Search for the cell housing the specified text and yield its (X, Y) center coordinate. 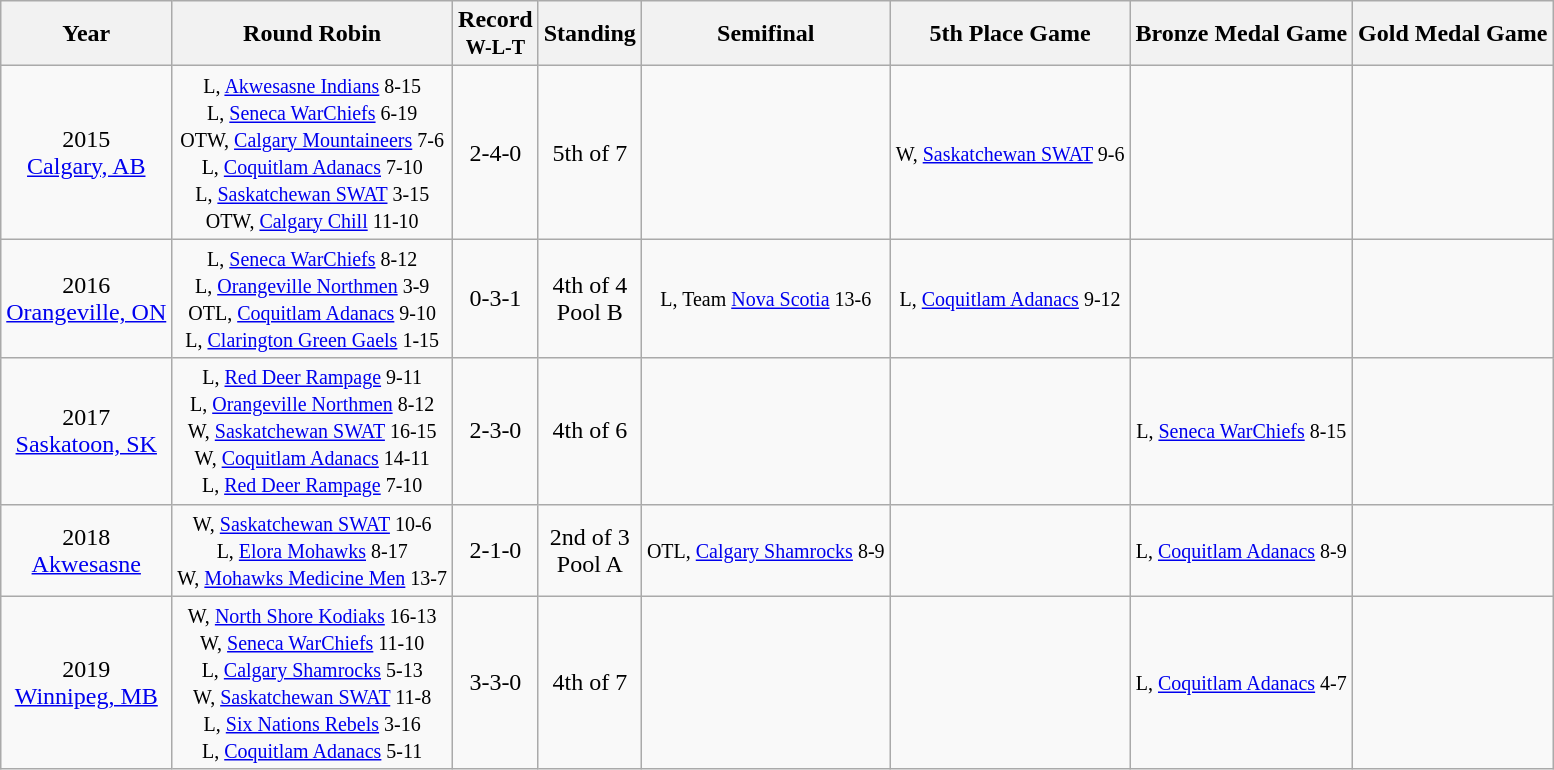
5th Place Game (1010, 34)
Bronze Medal Game (1242, 34)
Gold Medal Game (1453, 34)
4th of 7 (590, 682)
2019Winnipeg, MB (86, 682)
4th of 6 (590, 431)
0-3-1 (496, 298)
5th of 7 (590, 152)
L, Coquitlam Adanacs 9-12 (1010, 298)
3-3-0 (496, 682)
2-3-0 (496, 431)
RecordW-L-T (496, 34)
OTL, Calgary Shamrocks 8-9 (766, 550)
Round Robin (312, 34)
Standing (590, 34)
2018Akwesasne (86, 550)
2nd of 3Pool A (590, 550)
W, Saskatchewan SWAT 10-6L, Elora Mohawks 8-17W, Mohawks Medicine Men 13-7 (312, 550)
L, Red Deer Rampage 9-11L, Orangeville Northmen 8-12W, Saskatchewan SWAT 16-15W, Coquitlam Adanacs 14-11L, Red Deer Rampage 7-10 (312, 431)
L, Seneca WarChiefs 8-12L, Orangeville Northmen 3-9OTL, Coquitlam Adanacs 9-10L, Clarington Green Gaels 1-15 (312, 298)
2-4-0 (496, 152)
L, Coquitlam Adanacs 8-9 (1242, 550)
W, Saskatchewan SWAT 9-6 (1010, 152)
L, Team Nova Scotia 13-6 (766, 298)
Year (86, 34)
2015Calgary, AB (86, 152)
L, Coquitlam Adanacs 4-7 (1242, 682)
4th of 4Pool B (590, 298)
Semifinal (766, 34)
2-1-0 (496, 550)
L, Seneca WarChiefs 8-15 (1242, 431)
2017Saskatoon, SK (86, 431)
2016Orangeville, ON (86, 298)
